Output the (x, y) coordinate of the center of the cell containing the given text.  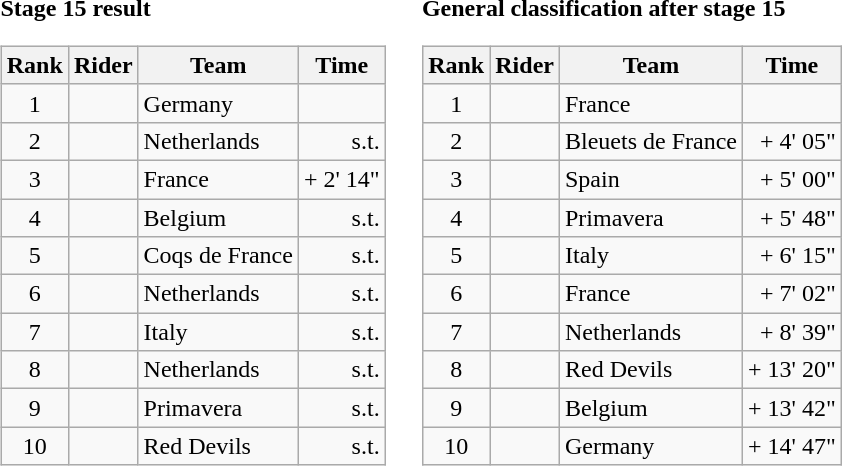
Coqs de France (218, 256)
+ 13' 42" (792, 408)
+ 5' 48" (792, 217)
+ 7' 02" (792, 294)
+ 2' 14" (342, 179)
Spain (650, 179)
Bleuets de France (650, 141)
+ 4' 05" (792, 141)
+ 6' 15" (792, 256)
+ 14' 47" (792, 446)
+ 5' 00" (792, 179)
+ 8' 39" (792, 332)
+ 13' 20" (792, 370)
